Detect which cell encompasses the target text, then output its [x, y] center coordinate. 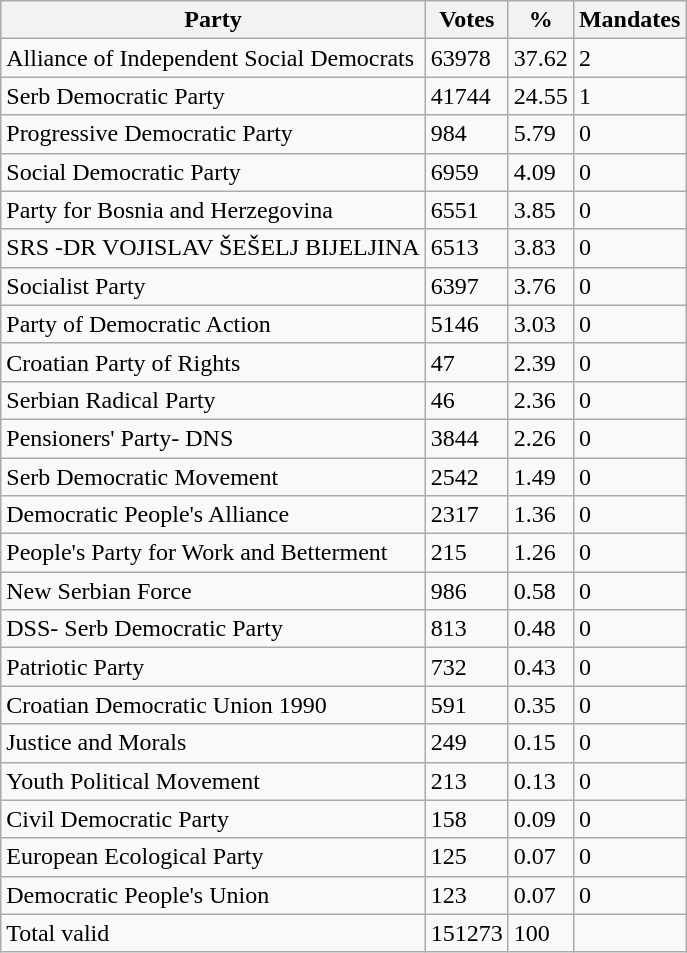
123 [466, 895]
46 [466, 400]
0.58 [540, 591]
249 [466, 743]
213 [466, 781]
1 [629, 96]
People's Party for Work and Betterment [213, 553]
3.03 [540, 324]
Party for Bosnia and Herzegovina [213, 210]
984 [466, 134]
6959 [466, 172]
Croatian Party of Rights [213, 362]
2542 [466, 477]
3.85 [540, 210]
European Ecological Party [213, 857]
63978 [466, 58]
100 [540, 933]
3844 [466, 438]
0.15 [540, 743]
158 [466, 819]
24.55 [540, 96]
37.62 [540, 58]
DSS- Serb Democratic Party [213, 629]
Croatian Democratic Union 1990 [213, 705]
1.36 [540, 515]
47 [466, 362]
0.48 [540, 629]
Patriotic Party [213, 667]
4.09 [540, 172]
0.43 [540, 667]
1.26 [540, 553]
6513 [466, 248]
41744 [466, 96]
732 [466, 667]
Progressive Democratic Party [213, 134]
2.39 [540, 362]
Party of Democratic Action [213, 324]
2.26 [540, 438]
3.76 [540, 286]
125 [466, 857]
0.35 [540, 705]
2 [629, 58]
1.49 [540, 477]
Votes [466, 20]
Justice and Morals [213, 743]
% [540, 20]
Socialist Party [213, 286]
Serb Democratic Movement [213, 477]
6551 [466, 210]
215 [466, 553]
2.36 [540, 400]
Party [213, 20]
591 [466, 705]
0.13 [540, 781]
SRS -DR VOJISLAV ŠEŠELJ BIJELJINA [213, 248]
Social Democratic Party [213, 172]
151273 [466, 933]
5146 [466, 324]
Civil Democratic Party [213, 819]
Serbian Radical Party [213, 400]
2317 [466, 515]
5.79 [540, 134]
3.83 [540, 248]
Mandates [629, 20]
Pensioners' Party- DNS [213, 438]
Serb Democratic Party [213, 96]
813 [466, 629]
Total valid [213, 933]
New Serbian Force [213, 591]
Alliance of Independent Social Democrats [213, 58]
6397 [466, 286]
0.09 [540, 819]
986 [466, 591]
Democratic People's Alliance [213, 515]
Democratic People's Union [213, 895]
Youth Political Movement [213, 781]
